Provide the [x, y] coordinate of the cell's center where the given text is located.  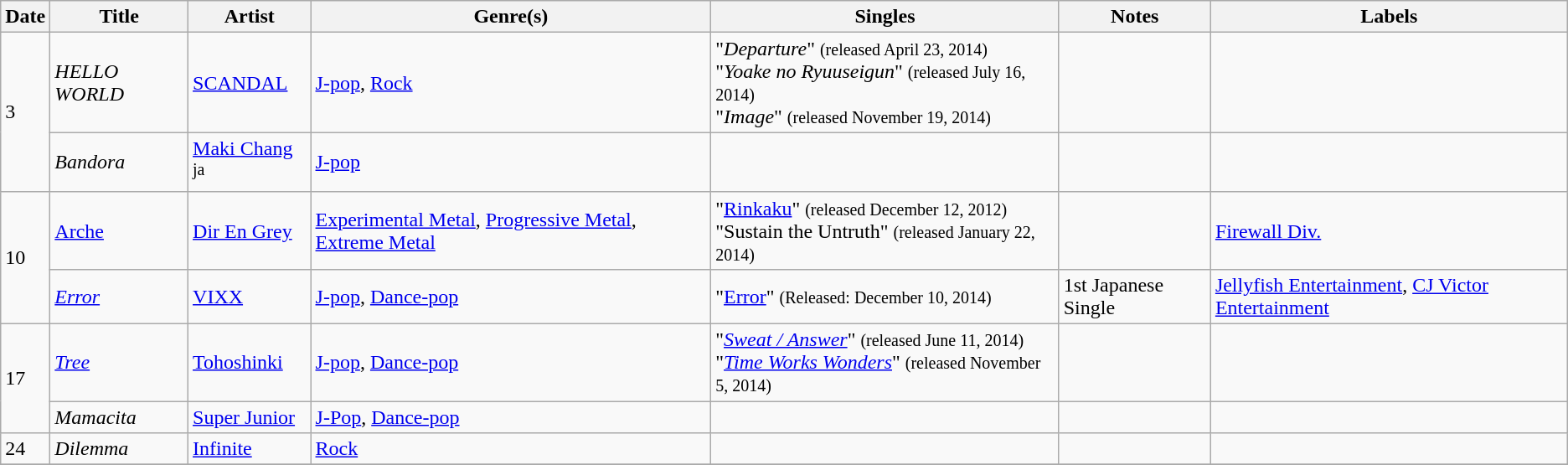
Jellyfish Entertainment, CJ Victor Entertainment [1389, 297]
Tree [119, 363]
HELLO WORLD [119, 82]
Genre(s) [511, 17]
Rock [511, 449]
J-pop [511, 163]
Experimental Metal, Progressive Metal, Extreme Metal [511, 230]
Date [25, 17]
Mamacita [119, 417]
1st Japanese Single [1134, 297]
J-pop, Rock [511, 82]
"Departure" (released April 23, 2014)"Yoake no Ryuuseigun" (released July 16, 2014)"Image" (released November 19, 2014) [885, 82]
Artist [250, 17]
Super Junior [250, 417]
Notes [1134, 17]
Maki Chang ja [250, 163]
Firewall Div. [1389, 230]
Infinite [250, 449]
Title [119, 17]
Labels [1389, 17]
Singles [885, 17]
Dilemma [119, 449]
SCANDAL [250, 82]
Arche [119, 230]
"Error" (Released: December 10, 2014) [885, 297]
Error [119, 297]
3 [25, 112]
"Rinkaku" (released December 12, 2012)"Sustain the Untruth" (released January 22, 2014) [885, 230]
Tohoshinki [250, 363]
10 [25, 258]
"Sweat / Answer" (released June 11, 2014)"Time Works Wonders" (released November 5, 2014) [885, 363]
VIXX [250, 297]
Dir En Grey [250, 230]
Bandora [119, 163]
17 [25, 379]
24 [25, 449]
J-Pop, Dance-pop [511, 417]
